Output the [x, y] coordinate of the center of the cell containing the given text.  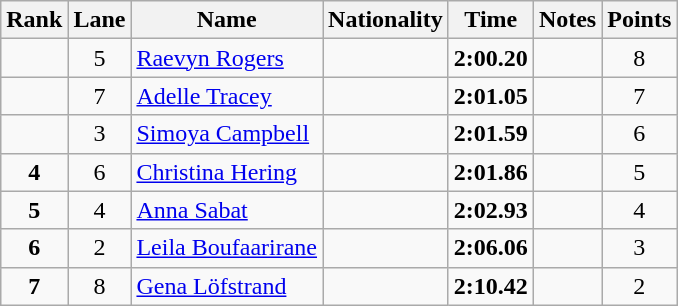
Simoya Campbell [227, 134]
Leila Boufaarirane [227, 248]
2:01.59 [490, 134]
Points [640, 20]
Notes [567, 20]
2:06.06 [490, 248]
Rank [34, 20]
2:02.93 [490, 210]
Adelle Tracey [227, 96]
Christina Hering [227, 172]
Gena Löfstrand [227, 286]
2:10.42 [490, 286]
Anna Sabat [227, 210]
Name [227, 20]
Raevyn Rogers [227, 58]
Nationality [386, 20]
2:00.20 [490, 58]
Time [490, 20]
2:01.86 [490, 172]
2:01.05 [490, 96]
Lane [100, 20]
